Return (x, y) of the center of cell containing provided text 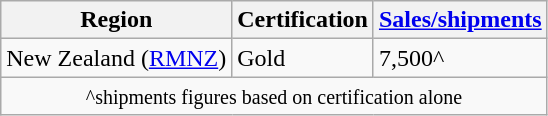
^shipments figures based on certification alone (274, 96)
Gold (303, 58)
Region (116, 20)
Sales/shipments (460, 20)
Certification (303, 20)
New Zealand (RMNZ) (116, 58)
7,500^ (460, 58)
